Search for the cell housing the specified text and yield its [x, y] center coordinate. 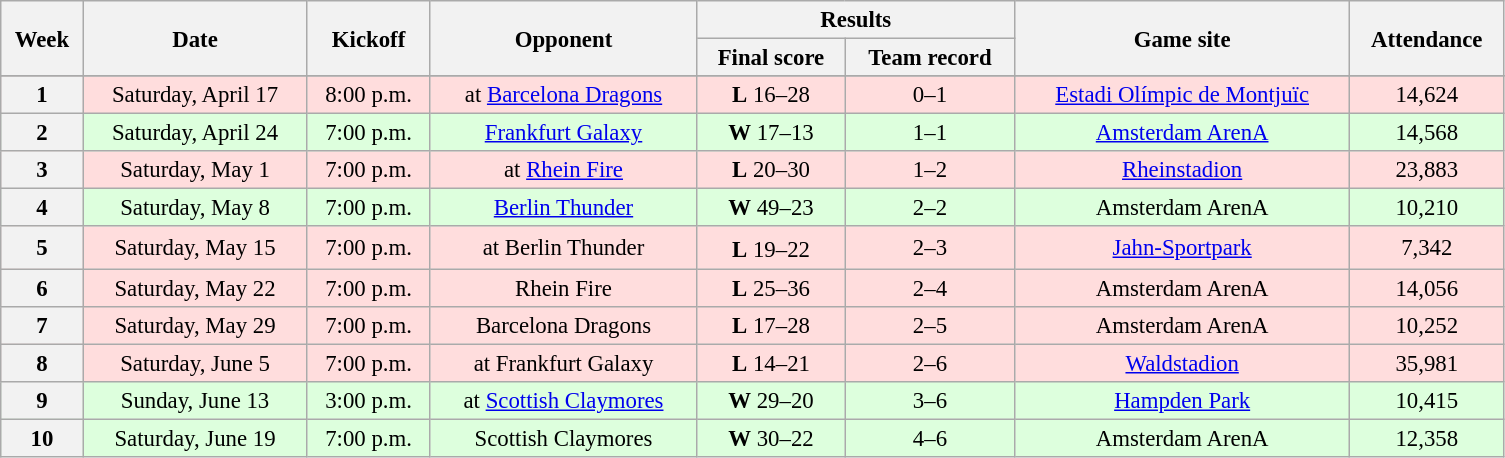
35,981 [1428, 363]
2–5 [930, 325]
3 [42, 170]
2–3 [930, 247]
14,568 [1428, 133]
14,624 [1428, 95]
4 [42, 208]
3–6 [930, 400]
at Barcelona Dragons [564, 95]
8:00 p.m. [368, 95]
12,358 [1428, 438]
Week [42, 38]
L 14–21 [771, 363]
4–6 [930, 438]
Date [195, 38]
Frankfurt Galaxy [564, 133]
Team record [930, 58]
2–6 [930, 363]
at Rhein Fire [564, 170]
Scottish Claymores [564, 438]
Opponent [564, 38]
7 [42, 325]
9 [42, 400]
Jahn-Sportpark [1182, 247]
Rheinstadion [1182, 170]
at Berlin Thunder [564, 247]
14,056 [1428, 288]
W 17–13 [771, 133]
Saturday, April 17 [195, 95]
7,342 [1428, 247]
L 16–28 [771, 95]
1 [42, 95]
Saturday, May 15 [195, 247]
W 49–23 [771, 208]
2–4 [930, 288]
Results [856, 20]
10,415 [1428, 400]
Sunday, June 13 [195, 400]
8 [42, 363]
Saturday, May 8 [195, 208]
L 25–36 [771, 288]
Saturday, May 1 [195, 170]
1–1 [930, 133]
23,883 [1428, 170]
W 30–22 [771, 438]
10,210 [1428, 208]
L 17–28 [771, 325]
1–2 [930, 170]
Attendance [1428, 38]
W 29–20 [771, 400]
Berlin Thunder [564, 208]
Waldstadion [1182, 363]
Saturday, April 24 [195, 133]
10,252 [1428, 325]
2 [42, 133]
Kickoff [368, 38]
2–2 [930, 208]
Hampden Park [1182, 400]
L 19–22 [771, 247]
L 20–30 [771, 170]
10 [42, 438]
3:00 p.m. [368, 400]
Estadi Olímpic de Montjuïc [1182, 95]
Barcelona Dragons [564, 325]
Saturday, June 5 [195, 363]
Saturday, May 29 [195, 325]
6 [42, 288]
Final score [771, 58]
Saturday, June 19 [195, 438]
0–1 [930, 95]
Saturday, May 22 [195, 288]
Game site [1182, 38]
5 [42, 247]
at Frankfurt Galaxy [564, 363]
Rhein Fire [564, 288]
at Scottish Claymores [564, 400]
